Detect which cell encompasses the target text, then output its [x, y] center coordinate. 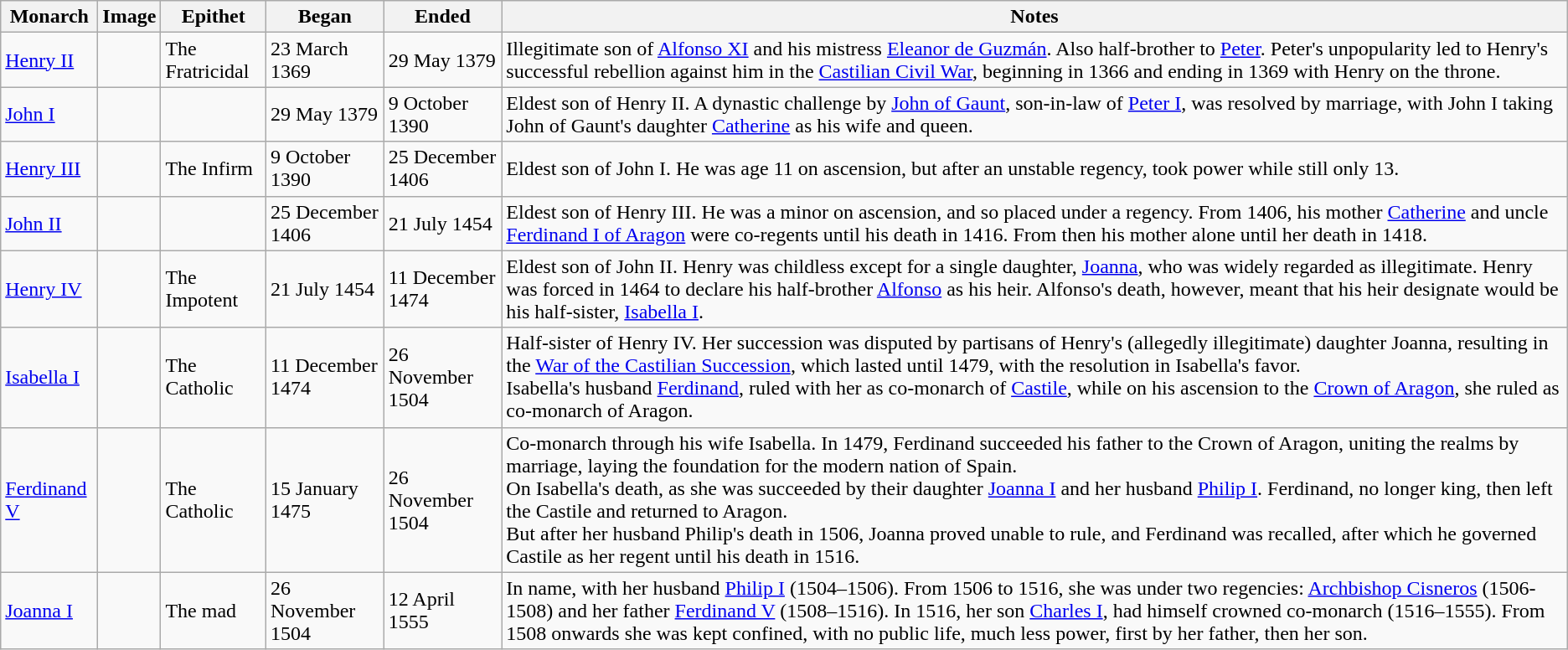
The Infirm [214, 169]
Monarch [49, 17]
Notes [1034, 17]
The mad [214, 611]
Henry III [49, 169]
John II [49, 223]
Isabella I [49, 377]
The Impotent [214, 289]
Henry II [49, 60]
Epithet [214, 17]
12 April 1555 [442, 611]
The Fratricidal [214, 60]
Ferdinand V [49, 499]
Image [129, 17]
Began [325, 17]
John I [49, 114]
23 March 1369 [325, 60]
15 January 1475 [325, 499]
Henry IV [49, 289]
Ended [442, 17]
Eldest son of John I. He was age 11 on ascension, but after an unstable regency, took power while still only 13. [1034, 169]
Joanna I [49, 611]
